Extract the [X, Y] coordinate from the center of the cell holding the provided text.  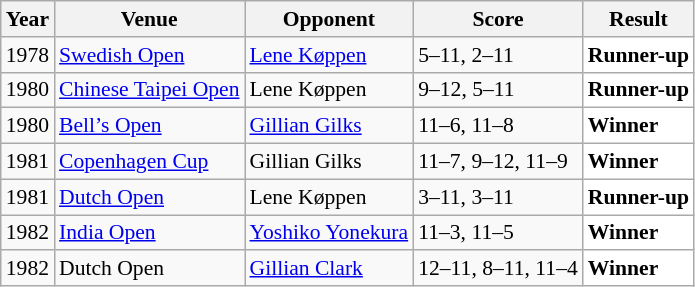
Score [498, 19]
Gillian Clark [328, 269]
Year [28, 19]
Chinese Taipei Open [149, 90]
11–6, 11–8 [498, 126]
Venue [149, 19]
9–12, 5–11 [498, 90]
11–3, 11–5 [498, 233]
Copenhagen Cup [149, 162]
Opponent [328, 19]
12–11, 8–11, 11–4 [498, 269]
5–11, 2–11 [498, 55]
India Open [149, 233]
11–7, 9–12, 11–9 [498, 162]
Bell’s Open [149, 126]
1978 [28, 55]
Yoshiko Yonekura [328, 233]
Swedish Open [149, 55]
Result [638, 19]
3–11, 3–11 [498, 197]
